Capture the cell that displays the provided text and extract its [X, Y] central coordinate. 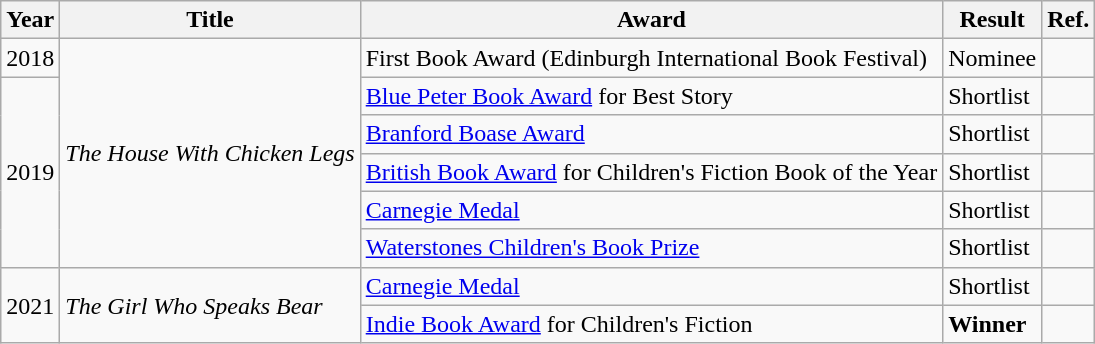
First Book Award (Edinburgh International Book Festival) [651, 58]
Nominee [992, 58]
The House With Chicken Legs [210, 153]
Award [651, 20]
Title [210, 20]
Branford Boase Award [651, 134]
Result [992, 20]
Indie Book Award for Children's Fiction [651, 324]
British Book Award for Children's Fiction Book of the Year [651, 172]
2019 [30, 172]
2021 [30, 305]
Ref. [1068, 20]
Year [30, 20]
Winner [992, 324]
The Girl Who Speaks Bear [210, 305]
Waterstones Children's Book Prize [651, 248]
2018 [30, 58]
Blue Peter Book Award for Best Story [651, 96]
